Detect which cell encompasses the target text, then output its (x, y) center coordinate. 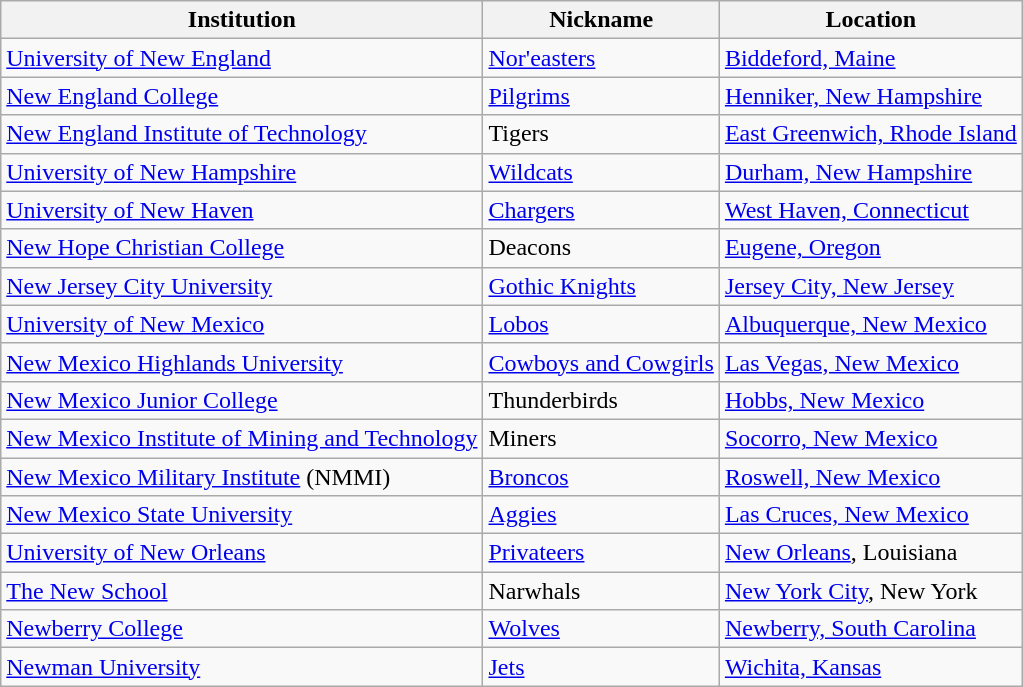
West Haven, Connecticut (870, 210)
Deacons (601, 248)
Las Cruces, New Mexico (870, 515)
Institution (242, 20)
Albuquerque, New Mexico (870, 324)
Las Vegas, New Mexico (870, 362)
Jersey City, New Jersey (870, 286)
Lobos (601, 324)
Chargers (601, 210)
Newberry, South Carolina (870, 629)
University of New Haven (242, 210)
Broncos (601, 477)
Privateers (601, 553)
Socorro, New Mexico (870, 438)
Wildcats (601, 172)
University of New Mexico (242, 324)
Roswell, New Mexico (870, 477)
University of New Orleans (242, 553)
East Greenwich, Rhode Island (870, 134)
University of New England (242, 58)
Wichita, Kansas (870, 667)
Pilgrims (601, 96)
New England College (242, 96)
Newberry College (242, 629)
New England Institute of Technology (242, 134)
Location (870, 20)
Durham, New Hampshire (870, 172)
Newman University (242, 667)
Hobbs, New Mexico (870, 400)
University of New Hampshire (242, 172)
New Mexico Junior College (242, 400)
The New School (242, 591)
Wolves (601, 629)
Tigers (601, 134)
Gothic Knights (601, 286)
New Hope Christian College (242, 248)
New Mexico Highlands University (242, 362)
Nickname (601, 20)
Jets (601, 667)
Henniker, New Hampshire (870, 96)
Biddeford, Maine (870, 58)
Narwhals (601, 591)
New Mexico State University (242, 515)
Nor'easters (601, 58)
Cowboys and Cowgirls (601, 362)
New Mexico Military Institute (NMMI) (242, 477)
New York City, New York (870, 591)
New Mexico Institute of Mining and Technology (242, 438)
Thunderbirds (601, 400)
Eugene, Oregon (870, 248)
Aggies (601, 515)
Miners (601, 438)
New Orleans, Louisiana (870, 553)
New Jersey City University (242, 286)
